Capture the cell that displays the provided text and extract its [X, Y] central coordinate. 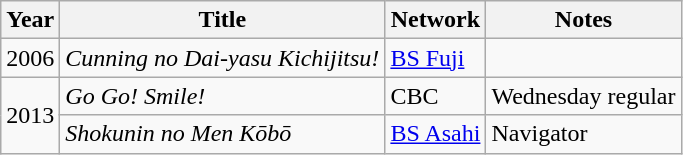
CBC [436, 96]
2013 [30, 115]
Notes [584, 20]
Cunning no Dai-yasu Kichijitsu! [222, 58]
Navigator [584, 134]
Year [30, 20]
Go Go! Smile! [222, 96]
BS Fuji [436, 58]
Wednesday regular [584, 96]
Shokunin no Men Kōbō [222, 134]
Title [222, 20]
BS Asahi [436, 134]
2006 [30, 58]
Network [436, 20]
